Provide the [X, Y] coordinate of the cell's center where the given text is located.  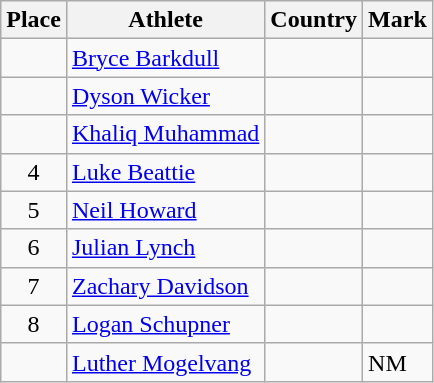
4 [34, 172]
8 [34, 324]
Mark [398, 20]
Dyson Wicker [165, 96]
6 [34, 248]
Bryce Barkdull [165, 58]
Athlete [165, 20]
Country [314, 20]
NM [398, 362]
7 [34, 286]
Neil Howard [165, 210]
Luke Beattie [165, 172]
Zachary Davidson [165, 286]
5 [34, 210]
Julian Lynch [165, 248]
Khaliq Muhammad [165, 134]
Place [34, 20]
Luther Mogelvang [165, 362]
Logan Schupner [165, 324]
